Scan for the cell matching the given text and deliver its [X, Y] coordinate at center. 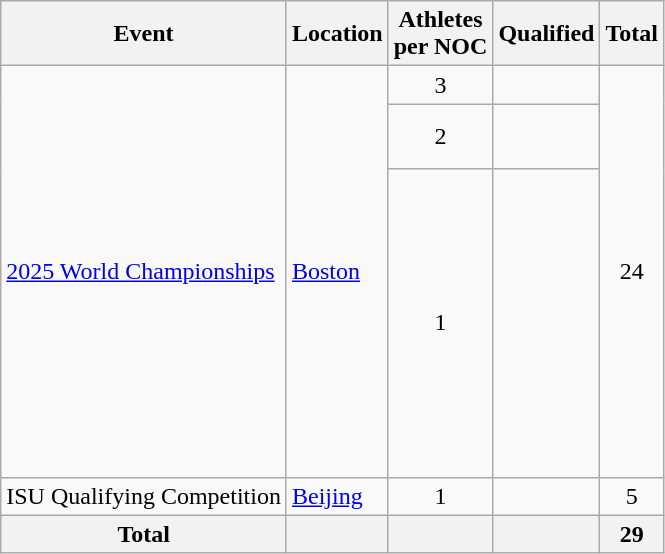
Qualified [546, 34]
Beijing [337, 496]
2 [440, 136]
Location [337, 34]
29 [632, 534]
2025 World Championships [144, 272]
3 [440, 85]
ISU Qualifying Competition [144, 496]
Boston [337, 272]
5 [632, 496]
24 [632, 272]
Event [144, 34]
Athletes per NOC [440, 34]
